Detect which cell encompasses the target text, then output its [X, Y] center coordinate. 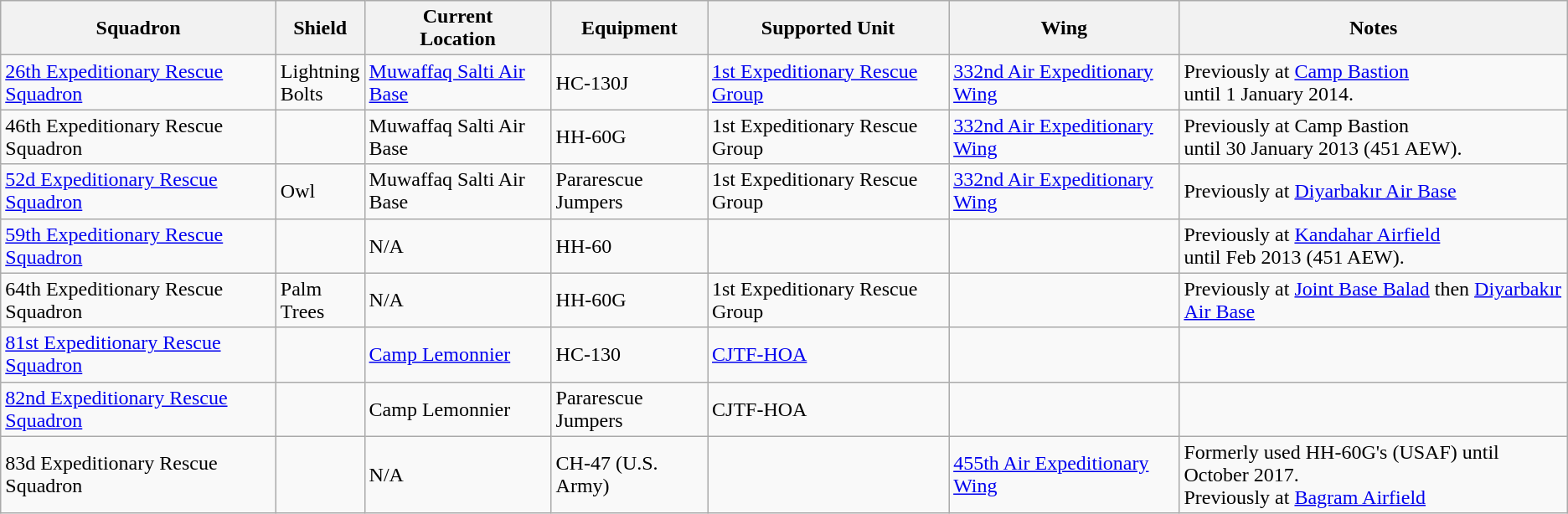
PalmTrees [320, 300]
CurrentLocation [457, 28]
Previously at Diyarbakır Air Base [1374, 191]
Previously at Joint Base Balad then Diyarbakır Air Base [1374, 300]
46th Expeditionary Rescue Squadron [139, 137]
HC-130J [629, 82]
83d Expeditionary Rescue Squadron [139, 475]
Supported Unit [828, 28]
455th Air Expeditionary Wing [1064, 475]
Formerly used HH-60G's (USAF) until October 2017.Previously at Bagram Airfield [1374, 475]
HC-130 [629, 355]
Previously at Kandahar Airfield until Feb 2013 (451 AEW). [1374, 246]
Notes [1374, 28]
82nd Expeditionary Rescue Squadron [139, 409]
HH-60 [629, 246]
52d Expeditionary Rescue Squadron [139, 191]
Owl [320, 191]
Squadron [139, 28]
59th Expeditionary Rescue Squadron [139, 246]
Shield [320, 28]
Previously at Camp Bastionuntil 30 January 2013 (451 AEW). [1374, 137]
81st Expeditionary Rescue Squadron [139, 355]
LightningBolts [320, 82]
Wing [1064, 28]
Previously at Camp Bastionuntil 1 January 2014. [1374, 82]
CH-47 (U.S. Army) [629, 475]
26th Expeditionary Rescue Squadron [139, 82]
Equipment [629, 28]
64th Expeditionary Rescue Squadron [139, 300]
